Search for the cell housing the specified text and yield its [X, Y] center coordinate. 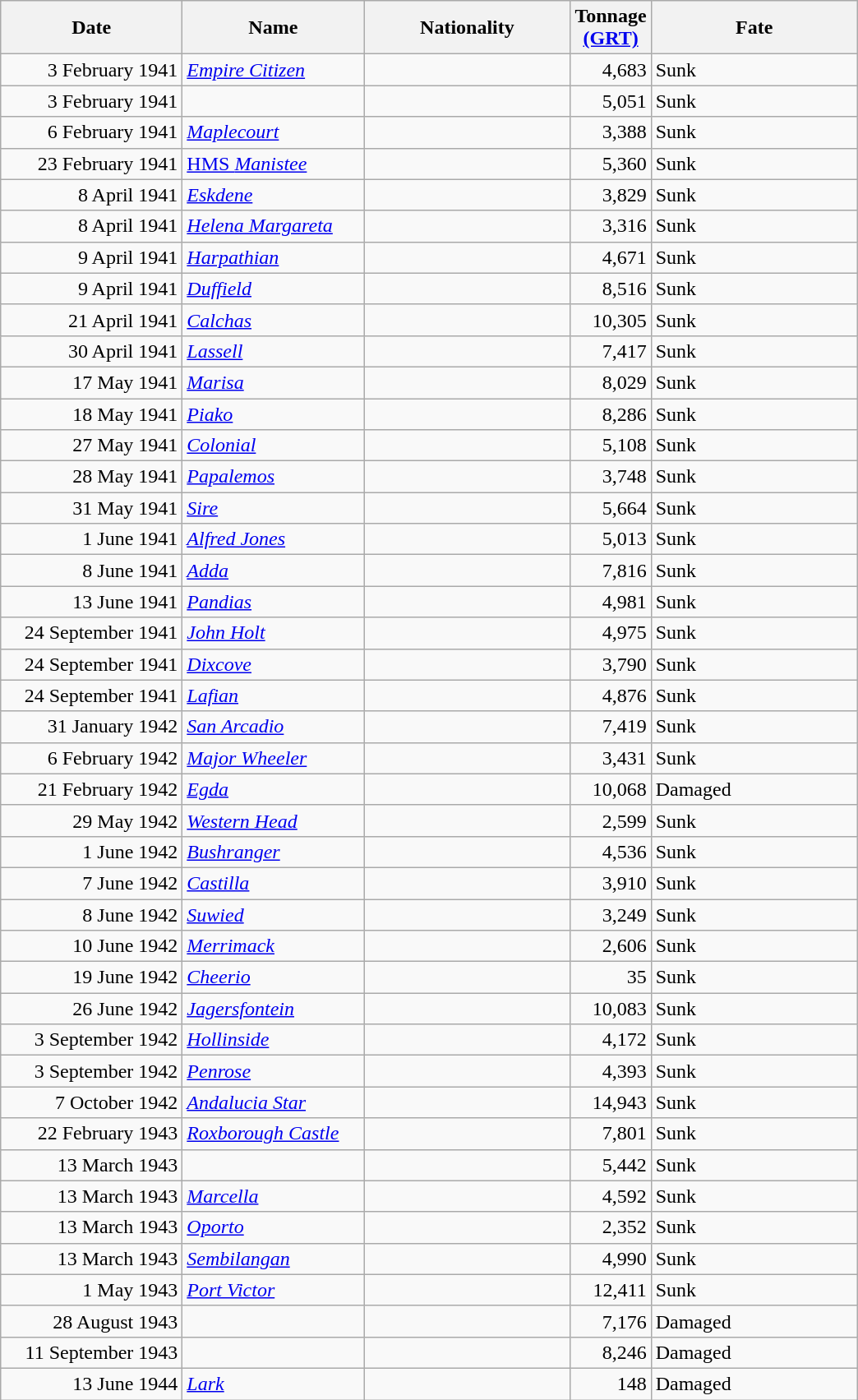
Papalemos [273, 477]
Sire [273, 508]
10,305 [611, 320]
5,013 [611, 539]
7,801 [611, 1134]
San Arcadio [273, 727]
21 April 1941 [92, 320]
26 June 1942 [92, 1009]
Castilla [273, 883]
3,388 [611, 132]
10,083 [611, 1009]
1 June 1942 [92, 852]
35 [611, 977]
2,606 [611, 946]
Lassell [273, 351]
Alfred Jones [273, 539]
8,286 [611, 414]
4,981 [611, 602]
7 June 1942 [92, 883]
27 May 1941 [92, 446]
Name [273, 28]
8,516 [611, 289]
3,748 [611, 477]
2,599 [611, 820]
7,417 [611, 351]
3,316 [611, 226]
Merrimack [273, 946]
Harpathian [273, 257]
Adda [273, 571]
Bushranger [273, 852]
13 June 1941 [92, 602]
Lark [273, 1384]
10,068 [611, 789]
Marcella [273, 1196]
Roxborough Castle [273, 1134]
23 February 1941 [92, 164]
148 [611, 1384]
Port Victor [273, 1290]
13 June 1944 [92, 1384]
4,592 [611, 1196]
Marisa [273, 382]
Piako [273, 414]
31 May 1941 [92, 508]
Tonnage(GRT) [611, 28]
Pandias [273, 602]
5,051 [611, 101]
10 June 1942 [92, 946]
Suwied [273, 915]
5,442 [611, 1165]
Jagersfontein [273, 1009]
4,876 [611, 695]
Dixcove [273, 664]
Lafian [273, 695]
8,246 [611, 1352]
Western Head [273, 820]
5,108 [611, 446]
31 January 1942 [92, 727]
3,249 [611, 915]
4,683 [611, 70]
5,664 [611, 508]
Major Wheeler [273, 758]
2,352 [611, 1227]
7 October 1942 [92, 1102]
Andalucia Star [273, 1102]
30 April 1941 [92, 351]
Fate [754, 28]
Oporto [273, 1227]
Empire Citizen [273, 70]
8,029 [611, 382]
28 May 1941 [92, 477]
3,790 [611, 664]
Sembilangan [273, 1259]
Penrose [273, 1071]
11 September 1943 [92, 1352]
3,431 [611, 758]
6 February 1942 [92, 758]
Egda [273, 789]
7,816 [611, 571]
12,411 [611, 1290]
8 June 1942 [92, 915]
4,671 [611, 257]
17 May 1941 [92, 382]
22 February 1943 [92, 1134]
29 May 1942 [92, 820]
4,393 [611, 1071]
7,176 [611, 1321]
18 May 1941 [92, 414]
Eskdene [273, 195]
Nationality [467, 28]
Duffield [273, 289]
4,172 [611, 1040]
21 February 1942 [92, 789]
19 June 1942 [92, 977]
Hollinside [273, 1040]
Colonial [273, 446]
Cheerio [273, 977]
3,910 [611, 883]
4,536 [611, 852]
28 August 1943 [92, 1321]
7,419 [611, 727]
John Holt [273, 633]
3,829 [611, 195]
Calchas [273, 320]
4,990 [611, 1259]
4,975 [611, 633]
1 May 1943 [92, 1290]
1 June 1941 [92, 539]
Date [92, 28]
5,360 [611, 164]
Helena Margareta [273, 226]
8 June 1941 [92, 571]
HMS Manistee [273, 164]
6 February 1941 [92, 132]
14,943 [611, 1102]
Maplecourt [273, 132]
